Determine the (x, y) coordinate at the center of the cell enclosing the given text.  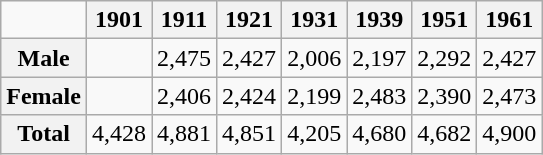
2,475 (184, 58)
4,428 (118, 134)
Male (44, 58)
Female (44, 96)
4,680 (380, 134)
4,900 (510, 134)
4,205 (314, 134)
1911 (184, 20)
4,682 (444, 134)
2,483 (380, 96)
4,881 (184, 134)
1939 (380, 20)
Total (44, 134)
2,473 (510, 96)
4,851 (250, 134)
1961 (510, 20)
2,197 (380, 58)
1901 (118, 20)
2,006 (314, 58)
2,406 (184, 96)
2,199 (314, 96)
1921 (250, 20)
2,292 (444, 58)
1951 (444, 20)
1931 (314, 20)
2,424 (250, 96)
2,390 (444, 96)
